Output the (X, Y) coordinate of the center of the cell containing the given text.  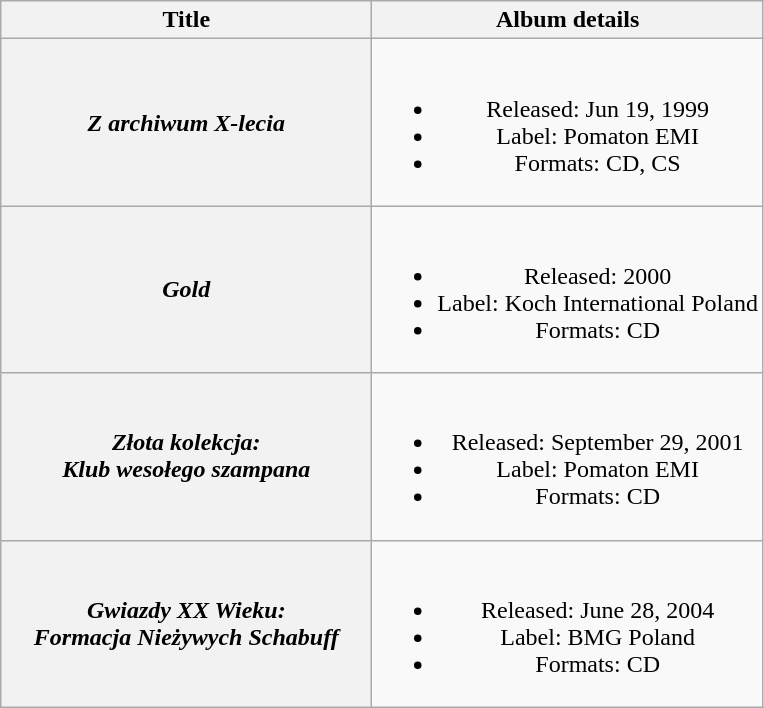
Released: 2000Label: Koch International PolandFormats: CD (568, 290)
Released: September 29, 2001Label: Pomaton EMIFormats: CD (568, 456)
Gwiazdy XX Wieku:Formacja Nieżywych Schabuff (186, 624)
Złota kolekcja:Klub wesołego szampana (186, 456)
Album details (568, 20)
Z archiwum X-lecia (186, 122)
Released: Jun 19, 1999Label: Pomaton EMIFormats: CD, CS (568, 122)
Gold (186, 290)
Title (186, 20)
Released: June 28, 2004Label: BMG PolandFormats: CD (568, 624)
